Provide the [X, Y] coordinate of the cell's center where the given text is located.  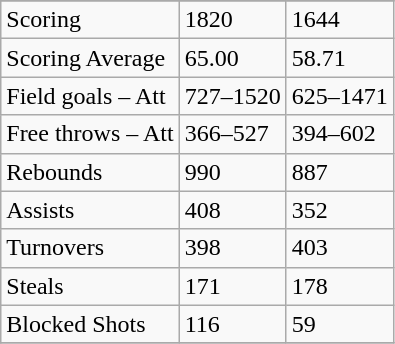
352 [340, 210]
1644 [340, 20]
Rebounds [90, 172]
398 [232, 248]
Assists [90, 210]
990 [232, 172]
65.00 [232, 58]
887 [340, 172]
Free throws – Att [90, 134]
Steals [90, 286]
394–602 [340, 134]
408 [232, 210]
171 [232, 286]
58.71 [340, 58]
116 [232, 324]
366–527 [232, 134]
Turnovers [90, 248]
178 [340, 286]
625–1471 [340, 96]
59 [340, 324]
Scoring Average [90, 58]
Field goals – Att [90, 96]
1820 [232, 20]
727–1520 [232, 96]
403 [340, 248]
Blocked Shots [90, 324]
Scoring [90, 20]
